Search for the cell housing the specified text and yield its (X, Y) center coordinate. 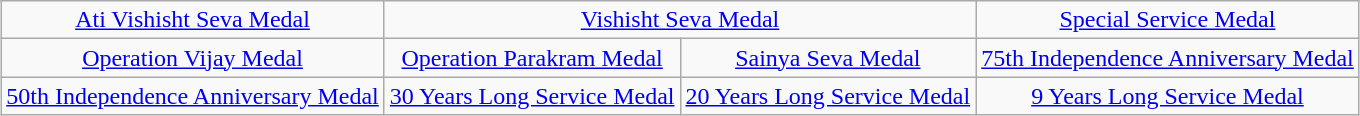
Operation Parakram Medal (532, 58)
9 Years Long Service Medal (1168, 96)
Special Service Medal (1168, 20)
30 Years Long Service Medal (532, 96)
75th Independence Anniversary Medal (1168, 58)
20 Years Long Service Medal (828, 96)
Ati Vishisht Seva Medal (193, 20)
50th Independence Anniversary Medal (193, 96)
Operation Vijay Medal (193, 58)
Vishisht Seva Medal (680, 20)
Sainya Seva Medal (828, 58)
